Identify which cell holds the provided text, then report its (X, Y) central coordinate. 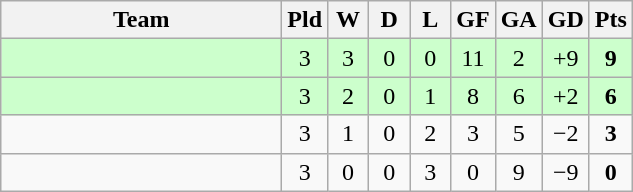
11 (473, 58)
GF (473, 20)
−2 (566, 134)
+2 (566, 96)
Pts (610, 20)
5 (518, 134)
L (430, 20)
8 (473, 96)
+9 (566, 58)
Team (142, 20)
GA (518, 20)
W (348, 20)
Pld (305, 20)
D (390, 20)
−9 (566, 172)
GD (566, 20)
